Pinpoint the cell where the given text exists, returning its (x, y) midpoint coordinate. 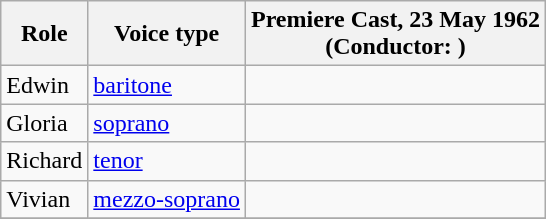
soprano (167, 123)
Role (44, 34)
Richard (44, 161)
Gloria (44, 123)
tenor (167, 161)
Vivian (44, 199)
mezzo-soprano (167, 199)
Premiere Cast, 23 May 1962(Conductor: ) (395, 34)
Edwin (44, 85)
baritone (167, 85)
Voice type (167, 34)
